Determine the [X, Y] coordinate at the center of the cell enclosing the given text.  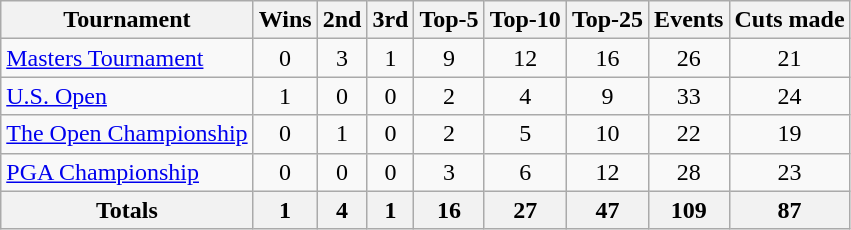
33 [689, 96]
PGA Championship [127, 172]
47 [607, 210]
27 [525, 210]
26 [689, 58]
21 [790, 58]
Masters Tournament [127, 58]
6 [525, 172]
87 [790, 210]
Events [689, 20]
U.S. Open [127, 96]
19 [790, 134]
22 [689, 134]
Top-25 [607, 20]
Top-5 [449, 20]
2nd [342, 20]
Top-10 [525, 20]
23 [790, 172]
109 [689, 210]
Cuts made [790, 20]
24 [790, 96]
Tournament [127, 20]
3rd [390, 20]
5 [525, 134]
10 [607, 134]
Wins [285, 20]
The Open Championship [127, 134]
28 [689, 172]
Totals [127, 210]
